Provide the [x, y] coordinate of the cell's center where the given text is located.  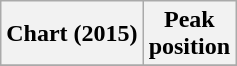
Chart (2015) [72, 34]
Peakposition [189, 34]
